Scan for the cell matching the given text and deliver its (X, Y) coordinate at center. 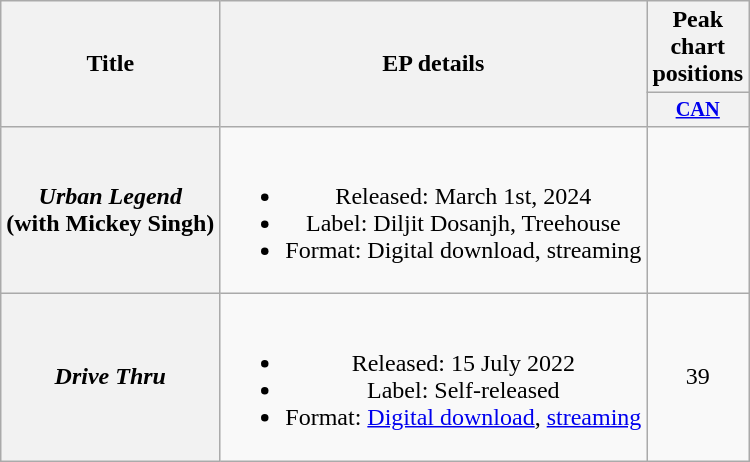
EP details (434, 64)
Urban Legend(with Mickey Singh) (110, 210)
CAN (698, 110)
Released: 15 July 2022Label: Self-releasedFormat: Digital download, streaming (434, 378)
Peak chart positions (698, 47)
Drive Thru (110, 378)
Title (110, 64)
39 (698, 378)
Released: March 1st, 2024Label: Diljit Dosanjh, TreehouseFormat: Digital download, streaming (434, 210)
